Provide the (x, y) coordinate of the cell's center where the given text is located.  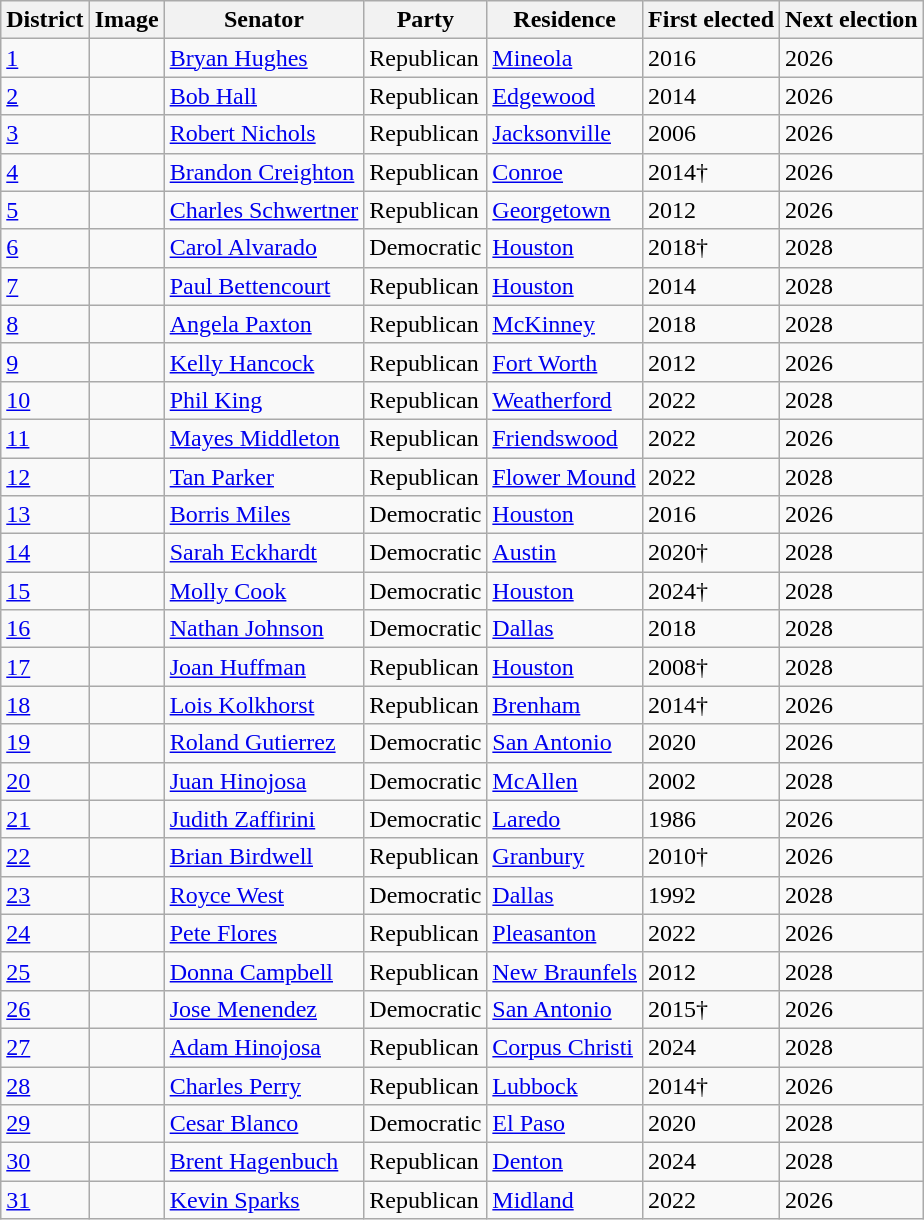
Flower Mound (565, 477)
Kevin Sparks (264, 1200)
15 (45, 591)
Charles Perry (264, 1085)
Robert Nichols (264, 134)
23 (45, 895)
Donna Campbell (264, 971)
Judith Zaffirini (264, 819)
Tan Parker (264, 477)
McAllen (565, 781)
31 (45, 1200)
Phil King (264, 400)
Denton (565, 1162)
24 (45, 933)
Party (426, 20)
19 (45, 743)
New Braunfels (565, 971)
5 (45, 210)
14 (45, 553)
Pete Flores (264, 933)
Sarah Eckhardt (264, 553)
4 (45, 172)
Austin (565, 553)
Charles Schwertner (264, 210)
2024† (712, 591)
Image (126, 20)
6 (45, 248)
30 (45, 1162)
Jose Menendez (264, 1009)
20 (45, 781)
Paul Bettencourt (264, 286)
2015† (712, 1009)
Bob Hall (264, 96)
Residence (565, 20)
25 (45, 971)
Laredo (565, 819)
Molly Cook (264, 591)
Brian Birdwell (264, 857)
Corpus Christi (565, 1047)
Bryan Hughes (264, 58)
Roland Gutierrez (264, 743)
2006 (712, 134)
22 (45, 857)
10 (45, 400)
13 (45, 515)
Adam Hinojosa (264, 1047)
Jacksonville (565, 134)
Fort Worth (565, 362)
12 (45, 477)
Pleasanton (565, 933)
2 (45, 96)
2008† (712, 667)
9 (45, 362)
Kelly Hancock (264, 362)
18 (45, 705)
8 (45, 324)
Next election (852, 20)
2002 (712, 781)
1986 (712, 819)
Brenham (565, 705)
District (45, 20)
Joan Huffman (264, 667)
Midland (565, 1200)
Lois Kolkhorst (264, 705)
1 (45, 58)
Cesar Blanco (264, 1124)
7 (45, 286)
Juan Hinojosa (264, 781)
First elected (712, 20)
Conroe (565, 172)
Nathan Johnson (264, 629)
El Paso (565, 1124)
Edgewood (565, 96)
Lubbock (565, 1085)
Senator (264, 20)
Weatherford (565, 400)
28 (45, 1085)
27 (45, 1047)
Brandon Creighton (264, 172)
Granbury (565, 857)
3 (45, 134)
Carol Alvarado (264, 248)
26 (45, 1009)
Georgetown (565, 210)
Angela Paxton (264, 324)
Mayes Middleton (264, 438)
11 (45, 438)
16 (45, 629)
29 (45, 1124)
McKinney (565, 324)
2020† (712, 553)
2018† (712, 248)
21 (45, 819)
Friendswood (565, 438)
1992 (712, 895)
Royce West (264, 895)
2010† (712, 857)
Brent Hagenbuch (264, 1162)
17 (45, 667)
Borris Miles (264, 515)
Mineola (565, 58)
